Output the (x, y) coordinate of the center of the cell containing the given text.  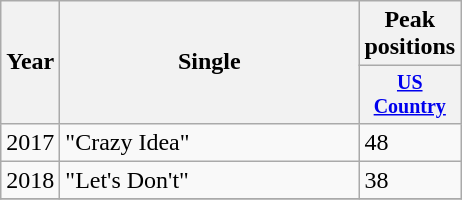
2017 (30, 142)
2018 (30, 180)
Single (210, 62)
"Let's Don't" (210, 180)
Year (30, 62)
"Crazy Idea" (210, 142)
48 (410, 142)
38 (410, 180)
USCountry (410, 94)
Peakpositions (410, 34)
